For the text-containing cell, return its midpoint in [x, y] coordinate format. 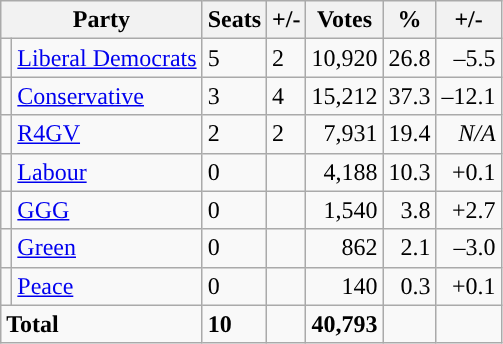
10,920 [344, 58]
Green [107, 248]
3 [234, 96]
Peace [107, 286]
26.8 [410, 58]
Liberal Democrats [107, 58]
Seats [234, 20]
Labour [107, 172]
37.3 [410, 96]
10.3 [410, 172]
15,212 [344, 96]
–12.1 [468, 96]
0.3 [410, 286]
Conservative [107, 96]
4 [286, 96]
R4GV [107, 134]
GGG [107, 210]
–5.5 [468, 58]
+2.7 [468, 210]
–3.0 [468, 248]
Votes [344, 20]
3.8 [410, 210]
N/A [468, 134]
2.1 [410, 248]
Total [102, 324]
140 [344, 286]
% [410, 20]
4,188 [344, 172]
Party [102, 20]
5 [234, 58]
862 [344, 248]
7,931 [344, 134]
40,793 [344, 324]
19.4 [410, 134]
1,540 [344, 210]
10 [234, 324]
